Extract the [x, y] coordinate from the center of the cell holding the provided text.  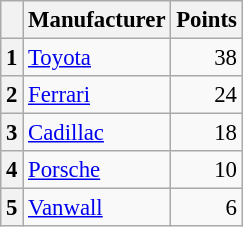
Points [206, 20]
Toyota [97, 58]
Porsche [97, 170]
3 [12, 133]
1 [12, 58]
6 [206, 208]
18 [206, 133]
24 [206, 95]
Manufacturer [97, 20]
Ferrari [97, 95]
Vanwall [97, 208]
4 [12, 170]
5 [12, 208]
Cadillac [97, 133]
10 [206, 170]
38 [206, 58]
2 [12, 95]
